Provide the (x, y) coordinate of the cell's center where the given text is located.  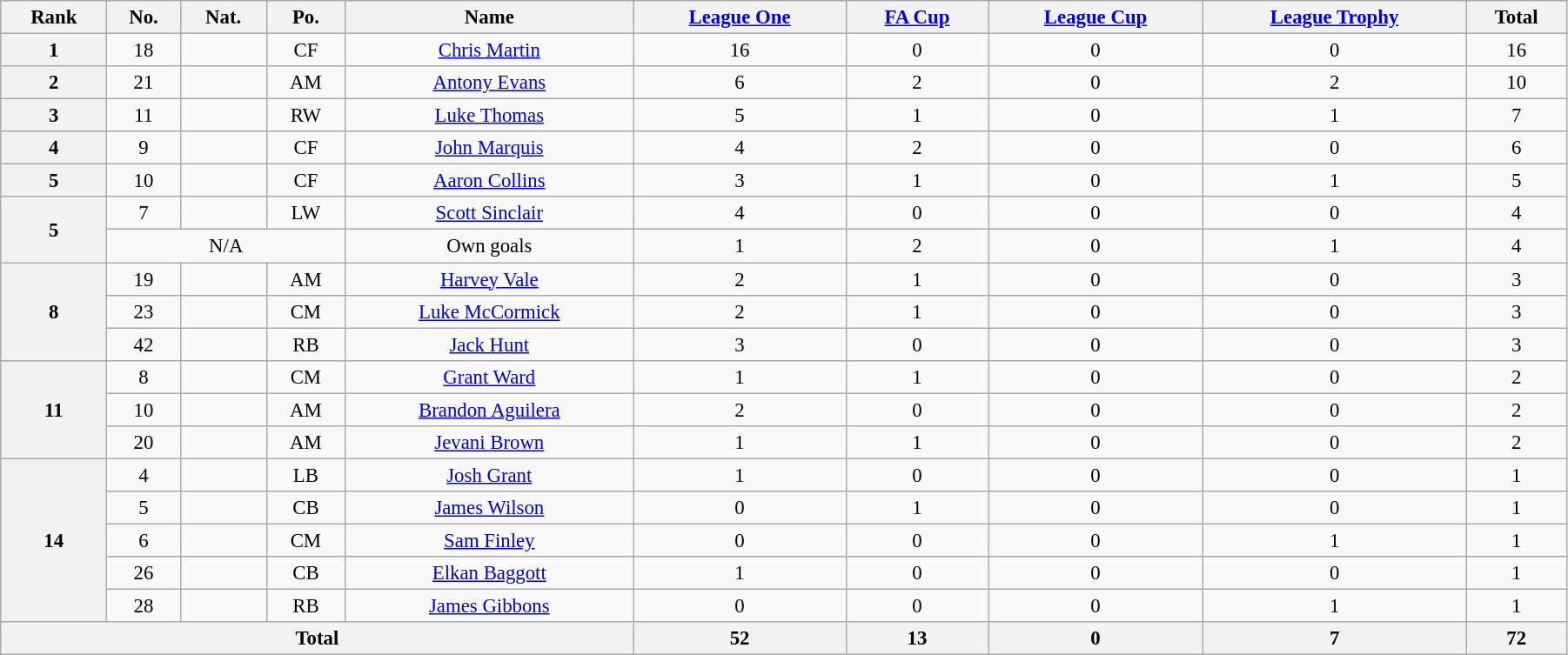
Harvey Vale (489, 279)
Aaron Collins (489, 181)
Po. (306, 17)
League One (740, 17)
Jevani Brown (489, 443)
James Gibbons (489, 606)
Sam Finley (489, 540)
Grant Ward (489, 377)
Antony Evans (489, 83)
LB (306, 475)
Scott Sinclair (489, 213)
Luke McCormick (489, 311)
Luke Thomas (489, 116)
19 (144, 279)
Brandon Aguilera (489, 410)
42 (144, 344)
Josh Grant (489, 475)
26 (144, 573)
RW (306, 116)
No. (144, 17)
52 (740, 638)
20 (144, 443)
28 (144, 606)
FA Cup (917, 17)
Chris Martin (489, 50)
Name (489, 17)
Own goals (489, 246)
John Marquis (489, 148)
League Trophy (1334, 17)
72 (1517, 638)
21 (144, 83)
Nat. (223, 17)
Elkan Baggott (489, 573)
Rank (54, 17)
N/A (226, 246)
Jack Hunt (489, 344)
LW (306, 213)
18 (144, 50)
League Cup (1096, 17)
14 (54, 540)
23 (144, 311)
James Wilson (489, 508)
13 (917, 638)
9 (144, 148)
